Locate the cell with the specified text and output its (X, Y) center coordinate. 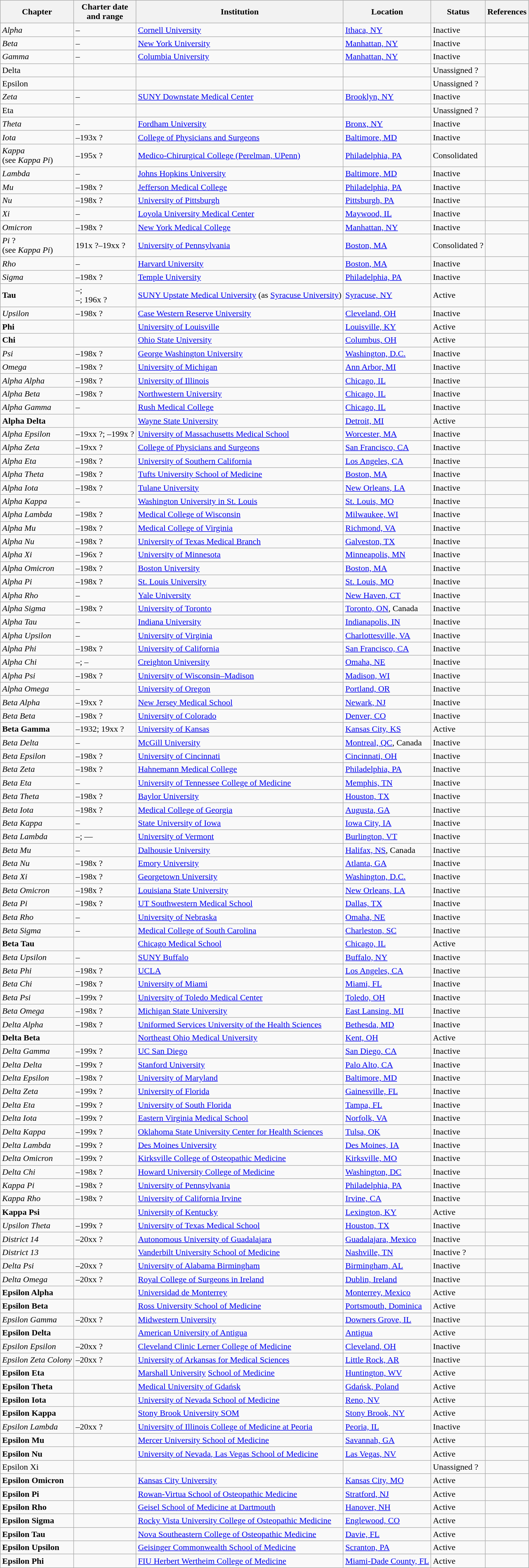
Midwestern University (239, 1320)
Burlington, VT (387, 836)
Stony Brook University SOM (239, 1413)
Beta Rho (37, 917)
Johns Hopkins University (239, 173)
Madison, WI (387, 676)
Dallas, TX (387, 904)
University of Louisville (239, 327)
Atlanta, GA (387, 863)
Stratford, NJ (387, 1494)
Alpha Delta (37, 420)
–;–; 196x ? (105, 295)
University of Arkansas for Medical Sciences (239, 1360)
Louisville, KY (387, 327)
Harvard University (239, 264)
Alpha Xi (37, 555)
Rowan-Virtua School of Osteopathic Medicine (239, 1494)
Peoria, IL (387, 1427)
Georgetown University (239, 877)
Michigan State University (239, 1011)
Tulane University (239, 488)
Little Rock, AR (387, 1360)
Upsilon (37, 313)
Worcester, MA (387, 434)
Kappa Psi (37, 1212)
Eastern Virginia Medical School (239, 1118)
Delta Delta (37, 1065)
Epsilon Xi (37, 1467)
Alpha Iota (37, 488)
Epsilon Epsilon (37, 1346)
Alpha Alpha (37, 380)
Delta Gamma (37, 1051)
University of Kentucky (239, 1212)
University of South Florida (239, 1105)
Beta Xi (37, 877)
Alpha Sigma (37, 608)
University of Miami (239, 984)
Delta Epsilon (37, 1078)
SUNY Downstate Medical Center (239, 97)
Beta Kappa (37, 823)
George Washington University (239, 353)
University of Toledo Medical Center (239, 997)
SUNY Upstate Medical University (as Syracuse University) (239, 295)
State University of Iowa (239, 823)
Delta Eta (37, 1105)
Medical College of Georgia (239, 810)
Beta Epsilon (37, 756)
Consolidated (458, 155)
Alpha Mu (37, 528)
East Lansing, MI (387, 1011)
Medical University of Gdańsk (239, 1386)
Gdańsk, Poland (387, 1386)
Theta (37, 124)
Consolidated ? (458, 245)
–; –– (105, 836)
Northeast Ohio Medical University (239, 1038)
Portsmouth, Dominica (387, 1306)
Monterrey, Mexico (387, 1293)
Tau (37, 295)
Halifax, NS, Canada (387, 850)
Charleston, SC (387, 930)
Charter dateand range (105, 12)
Emory University (239, 863)
Beta Upsilon (37, 957)
Ohio State University (239, 340)
Delta Lambda (37, 1145)
Epsilon Upsilon (37, 1548)
Kappa Rho (37, 1199)
Pi ?(see Kappa Pi) (37, 245)
Gainesville, FL (387, 1092)
Cleveland Clinic Lerner College of Medicine (239, 1346)
Beta Theta (37, 796)
Maywood, IL (387, 214)
Marshall University School of Medicine (239, 1373)
New York University (239, 43)
Kansas City University (239, 1480)
Milwaukee, WI (387, 515)
Epsilon (37, 84)
Geisel School of Medicine at Dartmouth (239, 1507)
–195x ? (105, 155)
–196x ? (105, 555)
Alpha Theta (37, 474)
Alpha Gamma (37, 407)
American University of Antigua (239, 1333)
Delta Psi (37, 1266)
Inactive ? (458, 1252)
Delta Omicron (37, 1158)
Vanderbilt University School of Medicine (239, 1252)
Medical College of Virginia (239, 528)
Galveston, TX (387, 541)
FIU Herbert Wertheim College of Medicine (239, 1561)
Bronx, NY (387, 124)
Alpha Phi (37, 649)
University of Maryland (239, 1078)
Phi (37, 327)
Temple University (239, 277)
UCLA (239, 971)
Uniformed Services University of the Health Sciences (239, 1024)
Stony Brook, NY (387, 1413)
Beta Sigma (37, 930)
Epsilon Tau (37, 1534)
Gamma (37, 57)
Loyola University Medical Center (239, 214)
Epsilon Rho (37, 1507)
Hanover, NH (387, 1507)
Syracuse, NY (387, 295)
Birmingham, AL (387, 1266)
Iota (37, 137)
Chi (37, 340)
Case Western Reserve University (239, 313)
Delta Iota (37, 1118)
Alpha Kappa (37, 501)
Portland, OR (387, 689)
University of Texas Medical School (239, 1225)
Kirksville, MO (387, 1158)
Toronto, ON, Canada (387, 608)
Status (458, 12)
University of Illinois (239, 380)
Kappa(see Kappa Pi) (37, 155)
Guadalajara, Mexico (387, 1239)
Alpha Rho (37, 595)
Zeta (37, 97)
University of Nevada, Las Vegas School of Medicine (239, 1453)
Epsilon Mu (37, 1440)
Lambda (37, 173)
University of Virginia (239, 635)
District 13 (37, 1252)
New Haven, CT (387, 595)
Beta Psi (37, 997)
Lexington, KY (387, 1212)
Louisiana State University (239, 890)
Richmond, VA (387, 528)
University of Tennessee College of Medicine (239, 783)
Hahnemann Medical College (239, 769)
Epsilon Nu (37, 1453)
University of California Irvine (239, 1199)
Omicron (37, 227)
Upsilon Theta (37, 1225)
Charlottesville, VA (387, 635)
Beta Beta (37, 716)
Ann Arbor, MI (387, 367)
Irvine, CA (387, 1199)
Alpha Tau (37, 622)
Alpha Psi (37, 676)
Des Moines University (239, 1145)
Detroit, MI (387, 420)
Alpha Omega (37, 689)
Tulsa, OK (387, 1132)
University of Oregon (239, 689)
Omega (37, 367)
Universidad de Monterrey (239, 1293)
McGill University (239, 743)
Yale University (239, 595)
Brooklyn, NY (387, 97)
Tampa, FL (387, 1105)
Iowa City, IA (387, 823)
Epsilon Omicron (37, 1480)
Bethesda, MD (387, 1024)
Epsilon Kappa (37, 1413)
Ross University School of Medicine (239, 1306)
Washington, DC (387, 1172)
University of Kansas (239, 729)
Epsilon Eta (37, 1373)
Kansas City, MO (387, 1480)
Miami-Dade County, FL (387, 1561)
Palo Alto, CA (387, 1065)
Beta Phi (37, 971)
Columbia University (239, 57)
Beta Lambda (37, 836)
University of Nevada School of Medicine (239, 1400)
Delta Omega (37, 1279)
Alpha Zeta (37, 448)
Beta Alpha (37, 702)
Savannah, GA (387, 1440)
New York Medical College (239, 227)
Epsilon Theta (37, 1386)
Toledo, OH (387, 997)
Epsilon Sigma (37, 1521)
191x ?–19xx ? (105, 245)
University of California (239, 649)
University of Cincinnati (239, 756)
Beta Pi (37, 904)
Epsilon Lambda (37, 1427)
Dublin, Ireland (387, 1279)
Location (387, 12)
Epsilon Iota (37, 1400)
Alpha Beta (37, 394)
Epsilon Pi (37, 1494)
–1932; 19xx ? (105, 729)
Beta Zeta (37, 769)
Nashville, TN (387, 1252)
Englewood, CO (387, 1521)
District 14 (37, 1239)
San Diego, CA (387, 1051)
Mu (37, 187)
Montreal, QC, Canada (387, 743)
Memphis, TN (387, 783)
Epsilon Zeta Colony (37, 1360)
Beta Chi (37, 984)
Epsilon Beta (37, 1306)
Medical College of Wisconsin (239, 515)
Davie, FL (387, 1534)
Downers Grove, IL (387, 1320)
Alpha Pi (37, 582)
Alpha Nu (37, 541)
Kent, OH (387, 1038)
Des Moines, IA (387, 1145)
Alpha Epsilon (37, 434)
–193x ? (105, 137)
Indiana University (239, 622)
Nova Southeastern College of Osteopathic Medicine (239, 1534)
Northwestern University (239, 394)
Indianapolis, IN (387, 622)
–19xx ?; –199x ? (105, 434)
Epsilon Phi (37, 1561)
Augusta, GA (387, 810)
Psi (37, 353)
Royal College of Surgeons in Ireland (239, 1279)
University of Minnesota (239, 555)
Beta (37, 43)
St. Louis University (239, 582)
Beta Mu (37, 850)
Beta Tau (37, 944)
Beta Omicron (37, 890)
SUNY Buffalo (239, 957)
Buffalo, NY (387, 957)
Huntington, WV (387, 1373)
Pittsburgh, PA (387, 201)
Newark, NJ (387, 702)
Kansas City, KS (387, 729)
Norfolk, VA (387, 1118)
Nu (37, 201)
Delta Kappa (37, 1132)
New Jersey Medical School (239, 702)
Delta Chi (37, 1172)
Delta Beta (37, 1038)
Wayne State University (239, 420)
Minneapolis, MN (387, 555)
Rush Medical College (239, 407)
University of Pittsburgh (239, 201)
Medico-Chirurgical College (Perelman, UPenn) (239, 155)
Alpha Omicron (37, 568)
Epsilon Alpha (37, 1293)
University of Wisconsin–Madison (239, 676)
Baylor University (239, 796)
–; – (105, 662)
Reno, NV (387, 1400)
Antigua (387, 1333)
UC San Diego (239, 1051)
Rho (37, 264)
Kirksville College of Osteopathic Medicine (239, 1158)
Delta Zeta (37, 1092)
Boston University (239, 568)
Beta Iota (37, 810)
Geisinger Commonwealth School of Medicine (239, 1548)
University of Michigan (239, 367)
Xi (37, 214)
Columbus, OH (387, 340)
Tufts University School of Medicine (239, 474)
Creighton University (239, 662)
Autonomous University of Guadalajara (239, 1239)
Dalhousie University (239, 850)
University of Texas Medical Branch (239, 541)
Denver, CO (387, 716)
Beta Nu (37, 863)
Beta Delta (37, 743)
Stanford University (239, 1065)
Scranton, PA (387, 1548)
Eta (37, 110)
University of Colorado (239, 716)
Sigma (37, 277)
Ithaca, NY (387, 30)
Chapter (37, 12)
Jefferson Medical College (239, 187)
Washington University in St. Louis (239, 501)
Alpha Lambda (37, 515)
Kappa Pi (37, 1185)
UT Southwestern Medical School (239, 904)
Chicago Medical School (239, 944)
Beta Gamma (37, 729)
Rocky Vista University College of Osteopathic Medicine (239, 1521)
Delta Alpha (37, 1024)
University of Southern California (239, 461)
Alpha Eta (37, 461)
University of Toronto (239, 608)
Cornell University (239, 30)
Beta Eta (37, 783)
Alpha Upsilon (37, 635)
Epsilon Delta (37, 1333)
Beta Omega (37, 1011)
University of Alabama Birmingham (239, 1266)
Alpha Chi (37, 662)
University of Florida (239, 1092)
University of Vermont (239, 836)
Alpha (37, 30)
Mercer University School of Medicine (239, 1440)
Medical College of South Carolina (239, 930)
References (507, 12)
Delta (37, 70)
Cincinnati, OH (387, 756)
University of Nebraska (239, 917)
Epsilon Gamma (37, 1320)
University of Massachusetts Medical School (239, 434)
University of Illinois College of Medicine at Peoria (239, 1427)
Institution (239, 12)
Howard University College of Medicine (239, 1172)
Miami, FL (387, 984)
Fordham University (239, 124)
Las Vegas, NV (387, 1453)
Oklahoma State University Center for Health Sciences (239, 1132)
